Provide the (x, y) coordinate of the cell's center where the given text is located.  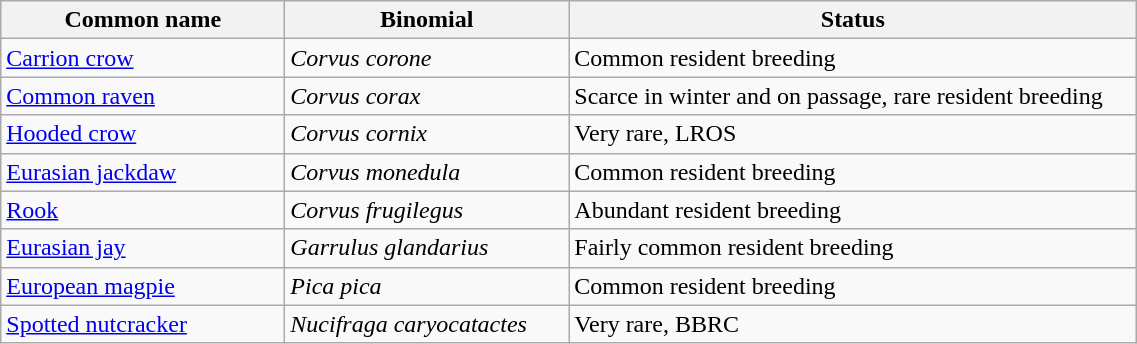
Eurasian jay (143, 248)
Common raven (143, 96)
European magpie (143, 286)
Spotted nutcracker (143, 324)
Scarce in winter and on passage, rare resident breeding (853, 96)
Pica pica (427, 286)
Binomial (427, 20)
Hooded crow (143, 134)
Corvus frugilegus (427, 210)
Carrion crow (143, 58)
Nucifraga caryocatactes (427, 324)
Corvus corone (427, 58)
Eurasian jackdaw (143, 172)
Very rare, LROS (853, 134)
Status (853, 20)
Corvus monedula (427, 172)
Rook (143, 210)
Corvus corax (427, 96)
Garrulus glandarius (427, 248)
Corvus cornix (427, 134)
Fairly common resident breeding (853, 248)
Abundant resident breeding (853, 210)
Common name (143, 20)
Very rare, BBRC (853, 324)
